Return the (x, y) coordinate for the center point of the cell that contains the specified text.  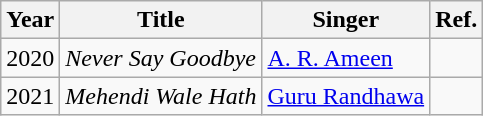
Guru Randhawa (346, 96)
Ref. (456, 20)
2021 (30, 96)
Singer (346, 20)
Never Say Goodbye (161, 58)
Mehendi Wale Hath (161, 96)
Title (161, 20)
A. R. Ameen (346, 58)
Year (30, 20)
2020 (30, 58)
